From the cell containing the given text, extract its center point as [x, y] coordinate. 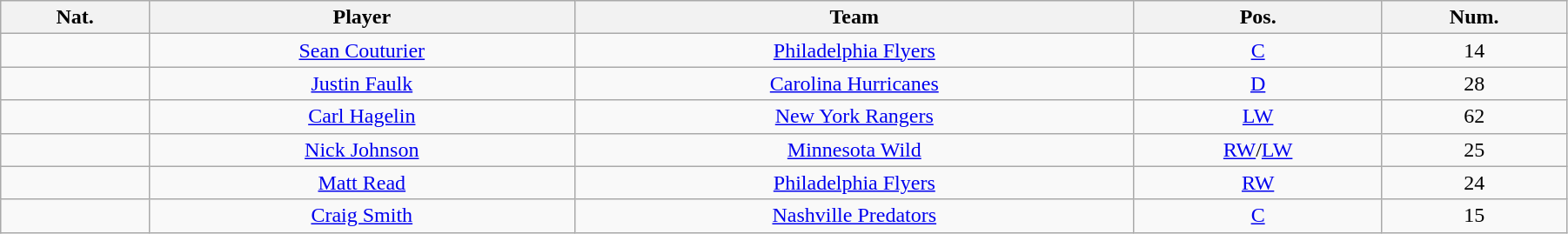
Carl Hagelin [362, 117]
RW [1257, 183]
25 [1474, 150]
Craig Smith [362, 216]
Num. [1474, 17]
Nashville Predators [854, 216]
14 [1474, 50]
Minnesota Wild [854, 150]
Player [362, 17]
D [1257, 84]
Nat. [75, 17]
62 [1474, 117]
Nick Johnson [362, 150]
RW/LW [1257, 150]
28 [1474, 84]
Sean Couturier [362, 50]
15 [1474, 216]
Pos. [1257, 17]
LW [1257, 117]
Matt Read [362, 183]
Team [854, 17]
New York Rangers [854, 117]
Carolina Hurricanes [854, 84]
24 [1474, 183]
Justin Faulk [362, 84]
